Detect which cell encompasses the target text, then output its (X, Y) center coordinate. 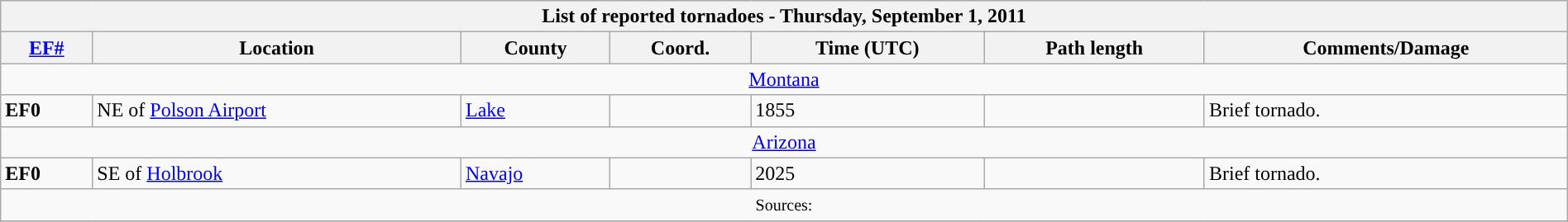
List of reported tornadoes - Thursday, September 1, 2011 (784, 17)
Time (UTC) (868, 48)
1855 (868, 111)
Comments/Damage (1386, 48)
Path length (1095, 48)
Navajo (535, 173)
Location (277, 48)
2025 (868, 173)
County (535, 48)
Coord. (680, 48)
Montana (784, 79)
Lake (535, 111)
SE of Holbrook (277, 173)
NE of Polson Airport (277, 111)
EF# (46, 48)
Sources: (784, 205)
Arizona (784, 142)
